Identify which cell holds the provided text, then report its (X, Y) central coordinate. 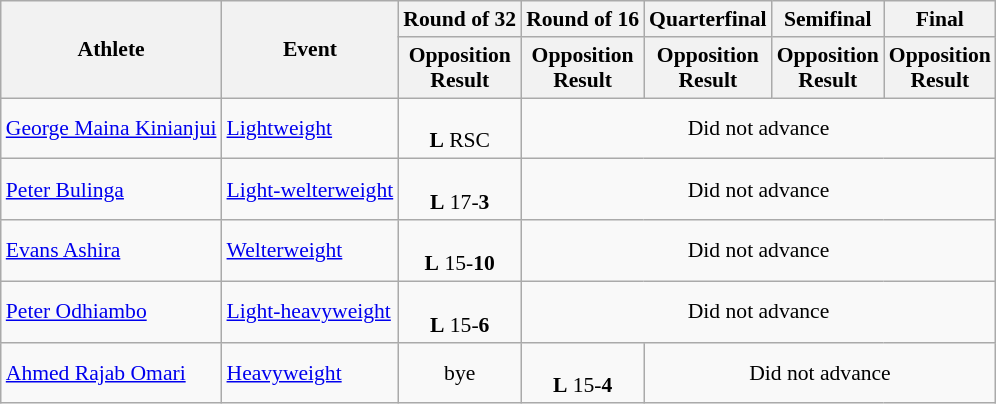
bye (460, 372)
Evans Ashira (112, 250)
L 15-4 (582, 372)
Light-heavyweight (310, 312)
L 15-10 (460, 250)
Event (310, 50)
Round of 32 (460, 19)
Peter Odhiambo (112, 312)
L 17-3 (460, 190)
Final (940, 19)
Light-welterweight (310, 190)
Welterweight (310, 250)
Semifinal (828, 19)
Athlete (112, 50)
Ahmed Rajab Omari (112, 372)
Round of 16 (582, 19)
George Maina Kinianjui (112, 128)
L 15-6 (460, 312)
L RSC (460, 128)
Heavyweight (310, 372)
Lightweight (310, 128)
Peter Bulinga (112, 190)
Quarterfinal (708, 19)
